Pinpoint the cell where the given text exists, returning its [x, y] midpoint coordinate. 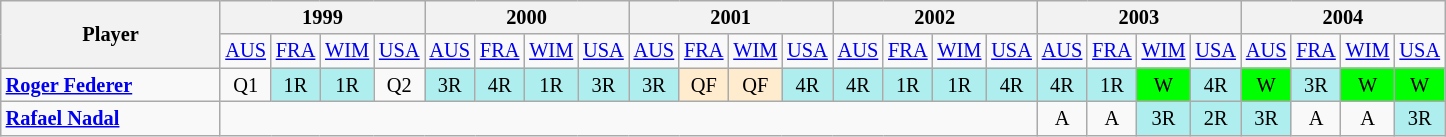
Player [111, 34]
Roger Federer [111, 85]
Rafael Nadal [111, 118]
1999 [322, 17]
2004 [1343, 17]
2001 [731, 17]
2R [1215, 118]
2000 [526, 17]
Q2 [399, 85]
2002 [935, 17]
Q1 [245, 85]
2003 [1139, 17]
